Output the [x, y] coordinate of the center of the cell containing the given text.  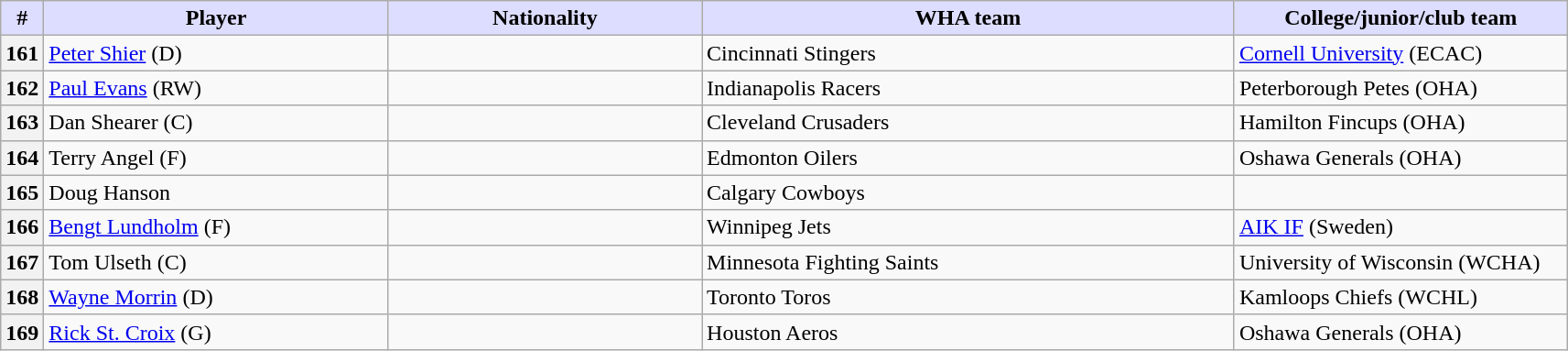
Nationality [545, 18]
Doug Hanson [216, 192]
Hamilton Fincups (OHA) [1400, 123]
Kamloops Chiefs (WCHL) [1400, 297]
Player [216, 18]
Indianapolis Racers [968, 88]
166 [22, 227]
Paul Evans (RW) [216, 88]
WHA team [968, 18]
Houston Aeros [968, 332]
Cincinnati Stingers [968, 53]
Peterborough Petes (OHA) [1400, 88]
University of Wisconsin (WCHA) [1400, 262]
Peter Shier (D) [216, 53]
169 [22, 332]
Toronto Toros [968, 297]
Cleveland Crusaders [968, 123]
Tom Ulseth (C) [216, 262]
162 [22, 88]
Minnesota Fighting Saints [968, 262]
168 [22, 297]
# [22, 18]
Winnipeg Jets [968, 227]
Edmonton Oilers [968, 158]
Dan Shearer (C) [216, 123]
167 [22, 262]
165 [22, 192]
College/junior/club team [1400, 18]
AIK IF (Sweden) [1400, 227]
Rick St. Croix (G) [216, 332]
Wayne Morrin (D) [216, 297]
Terry Angel (F) [216, 158]
164 [22, 158]
Cornell University (ECAC) [1400, 53]
163 [22, 123]
Calgary Cowboys [968, 192]
Bengt Lundholm (F) [216, 227]
161 [22, 53]
